Identify which cell holds the provided text, then report its (x, y) central coordinate. 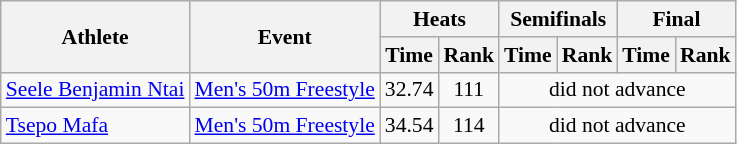
Athlete (96, 36)
114 (470, 126)
Heats (440, 19)
32.74 (410, 90)
34.54 (410, 126)
Event (285, 36)
Final (676, 19)
Semifinals (558, 19)
Tsepo Mafa (96, 126)
Seele Benjamin Ntai (96, 90)
111 (470, 90)
